Scan for the cell matching the given text and deliver its (x, y) coordinate at center. 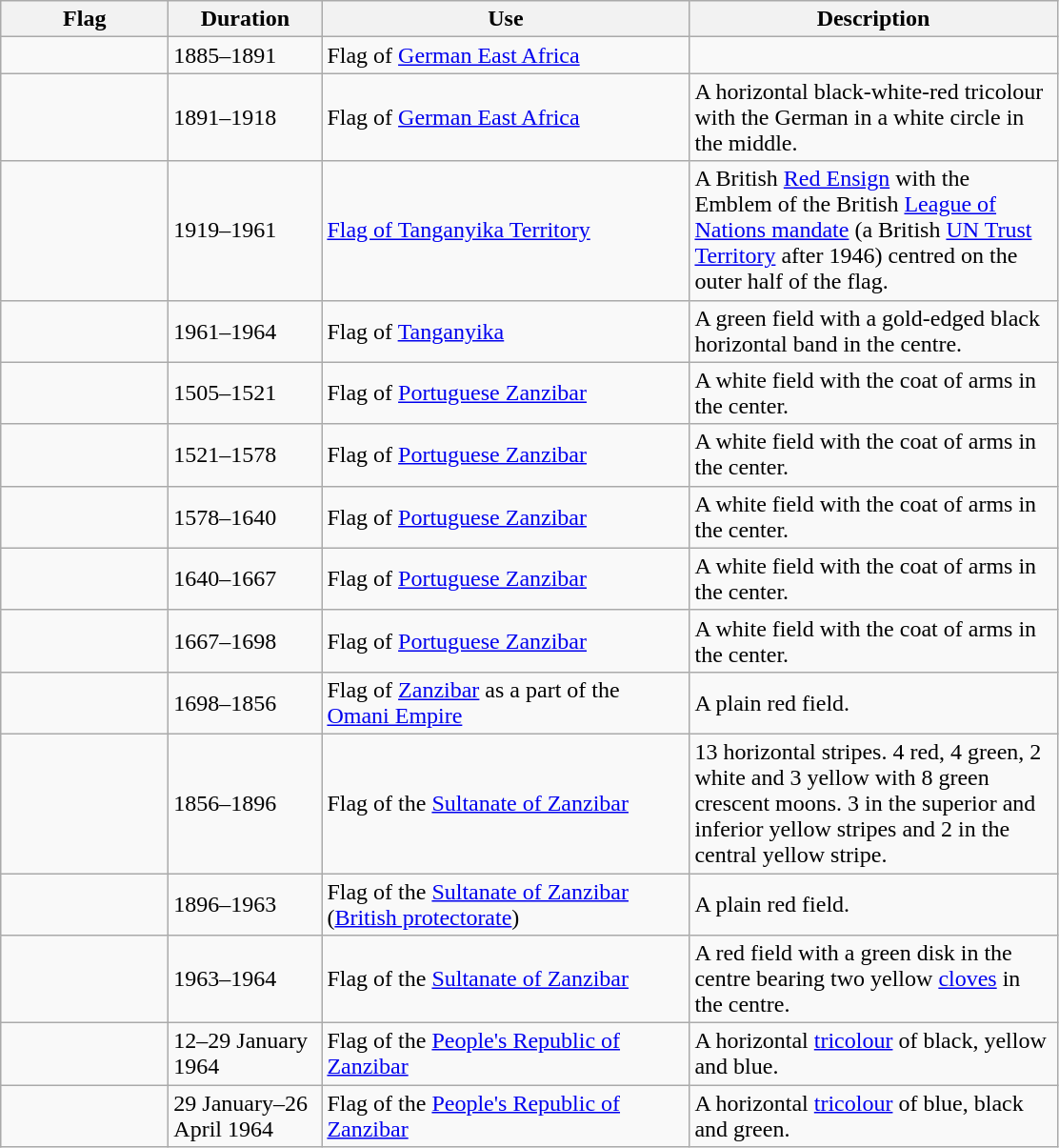
A horizontal tricolour of black, yellow and blue. (873, 1054)
A green field with a gold-edged black horizontal band in the centre. (873, 332)
1885–1891 (246, 55)
Flag (85, 19)
1919–1961 (246, 231)
Flag of Zanzibar as a part of the Omani Empire (506, 703)
1521–1578 (246, 455)
Flag of Tanganyika Territory (506, 231)
1891–1918 (246, 117)
Flag of Tanganyika (506, 332)
1856–1896 (246, 803)
Duration (246, 19)
Description (873, 19)
1961–1964 (246, 332)
Use (506, 19)
1505–1521 (246, 393)
12–29 January 1964 (246, 1054)
1578–1640 (246, 516)
1698–1856 (246, 703)
29 January–26 April 1964 (246, 1117)
A horizontal tricolour of blue, black and green. (873, 1117)
A horizontal black-white-red tricolour with the German in a white circle in the middle. (873, 117)
Flag of the Sultanate of Zanzibar (British protectorate) (506, 903)
1963–1964 (246, 979)
1896–1963 (246, 903)
1667–1698 (246, 640)
1640–1667 (246, 579)
A red field with a green disk in the centre bearing two yellow cloves in the centre. (873, 979)
